Pinpoint the cell where the given text exists, returning its [x, y] midpoint coordinate. 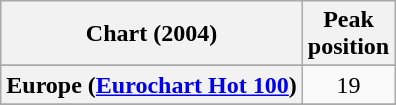
Chart (2004) [152, 34]
Peakposition [348, 34]
Europe (Eurochart Hot 100) [152, 85]
19 [348, 85]
